Detect which cell encompasses the target text, then output its [x, y] center coordinate. 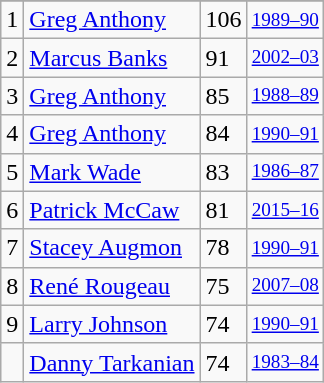
3 [12, 96]
René Rougeau [112, 286]
2 [12, 58]
2002–03 [285, 58]
Patrick McCaw [112, 210]
91 [224, 58]
1986–87 [285, 172]
Larry Johnson [112, 324]
1988–89 [285, 96]
1 [12, 20]
7 [12, 248]
5 [12, 172]
Stacey Augmon [112, 248]
83 [224, 172]
4 [12, 134]
2007–08 [285, 286]
106 [224, 20]
1989–90 [285, 20]
75 [224, 286]
Danny Tarkanian [112, 362]
Marcus Banks [112, 58]
81 [224, 210]
8 [12, 286]
1983–84 [285, 362]
78 [224, 248]
Mark Wade [112, 172]
6 [12, 210]
85 [224, 96]
84 [224, 134]
9 [12, 324]
2015–16 [285, 210]
